Scan for the cell matching the given text and deliver its (x, y) coordinate at center. 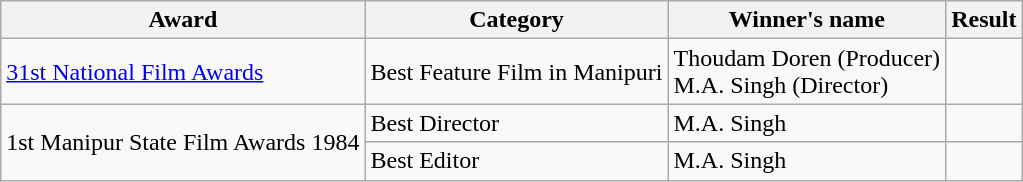
Best Editor (516, 161)
Winner's name (807, 20)
Best Feature Film in Manipuri (516, 72)
1st Manipur State Film Awards 1984 (183, 142)
Best Director (516, 123)
Result (984, 20)
Thoudam Doren (Producer)M.A. Singh (Director) (807, 72)
Award (183, 20)
31st National Film Awards (183, 72)
Category (516, 20)
